Detect which cell encompasses the target text, then output its [x, y] center coordinate. 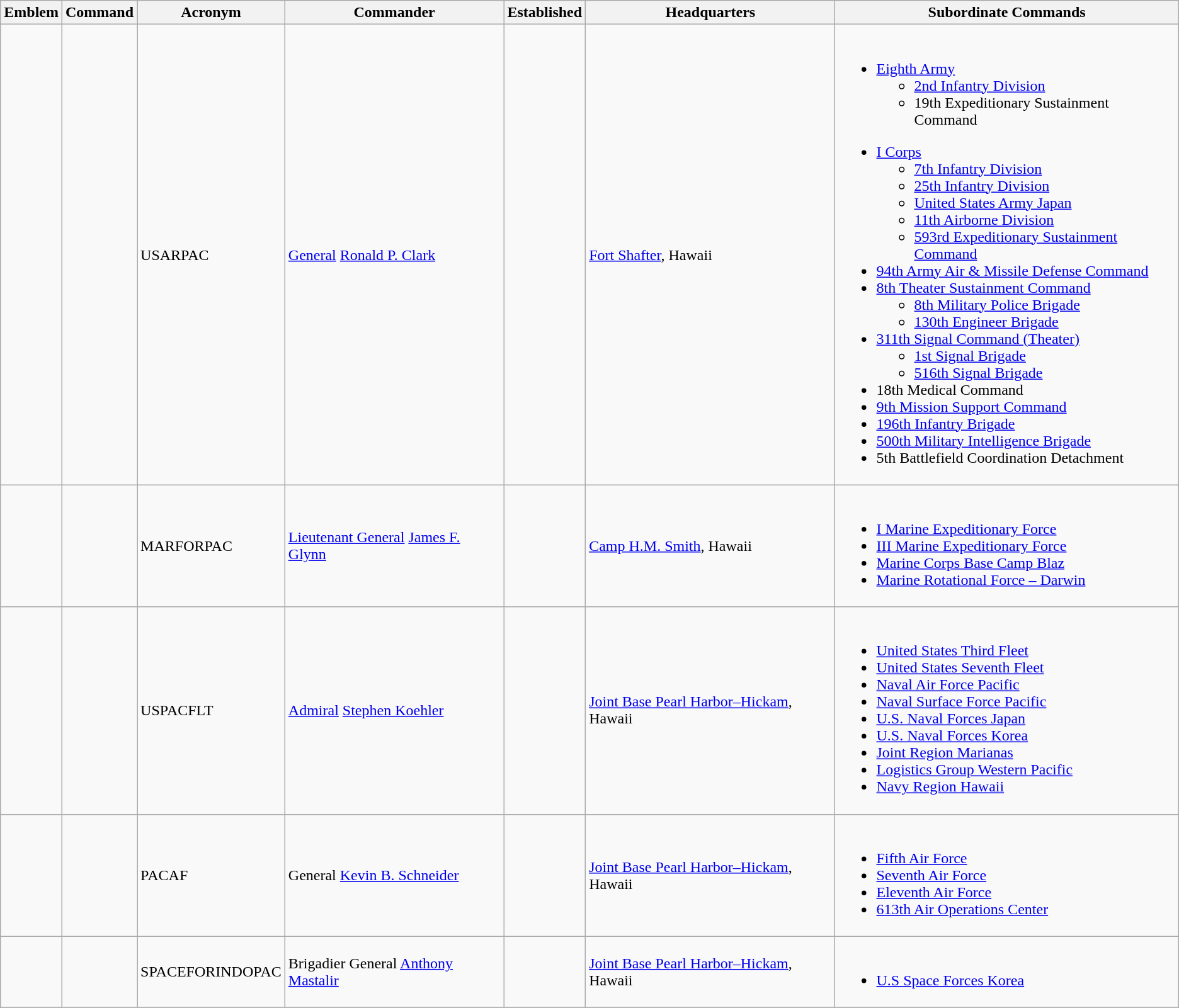
MARFORPAC [212, 546]
Emblem [31, 13]
USARPAC [212, 254]
Established [545, 13]
Lieutenant General James F. Glynn [394, 546]
Subordinate Commands [1006, 13]
U.S Space Forces Korea [1006, 972]
General Ronald P. Clark [394, 254]
General Kevin B. Schneider [394, 875]
Fort Shafter, Hawaii [710, 254]
Command [100, 13]
SPACEFORINDOPAC [212, 972]
PACAF [212, 875]
Headquarters [710, 13]
I Marine Expeditionary Force III Marine Expeditionary Force Marine Corps Base Camp Blaz Marine Rotational Force – Darwin [1006, 546]
Acronym [212, 13]
Admiral Stephen Koehler [394, 710]
Fifth Air Force Seventh Air Force Eleventh Air Force 613th Air Operations Center [1006, 875]
Commander [394, 13]
Brigadier General Anthony Mastalir [394, 972]
Camp H.M. Smith, Hawaii [710, 546]
USPACFLT [212, 710]
